Capture the cell that displays the provided text and extract its [X, Y] central coordinate. 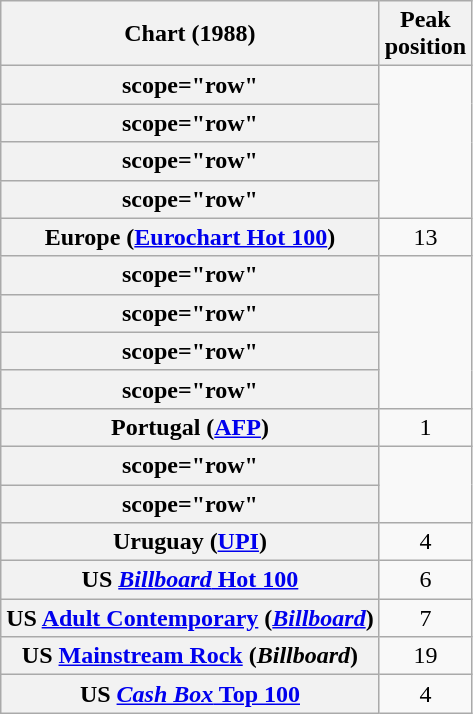
US Cash Box Top 100 [190, 694]
Uruguay (UPI) [190, 542]
Europe (Eurochart Hot 100) [190, 237]
13 [425, 237]
US Billboard Hot 100 [190, 580]
Peakposition [425, 34]
7 [425, 618]
6 [425, 580]
US Mainstream Rock (Billboard) [190, 656]
19 [425, 656]
Chart (1988) [190, 34]
US Adult Contemporary (Billboard) [190, 618]
Portugal (AFP) [190, 427]
1 [425, 427]
